Detect which cell encompasses the target text, then output its (x, y) center coordinate. 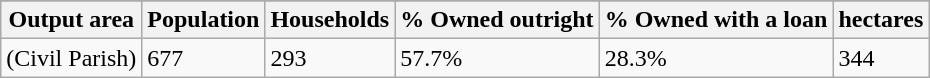
Output area (72, 20)
% Owned with a loan (716, 20)
Households (330, 20)
293 (330, 58)
% Owned outright (497, 20)
344 (881, 58)
(Civil Parish) (72, 58)
28.3% (716, 58)
677 (204, 58)
57.7% (497, 58)
hectares (881, 20)
Population (204, 20)
